Determine the (x, y) coordinate at the center of the cell enclosing the given text.  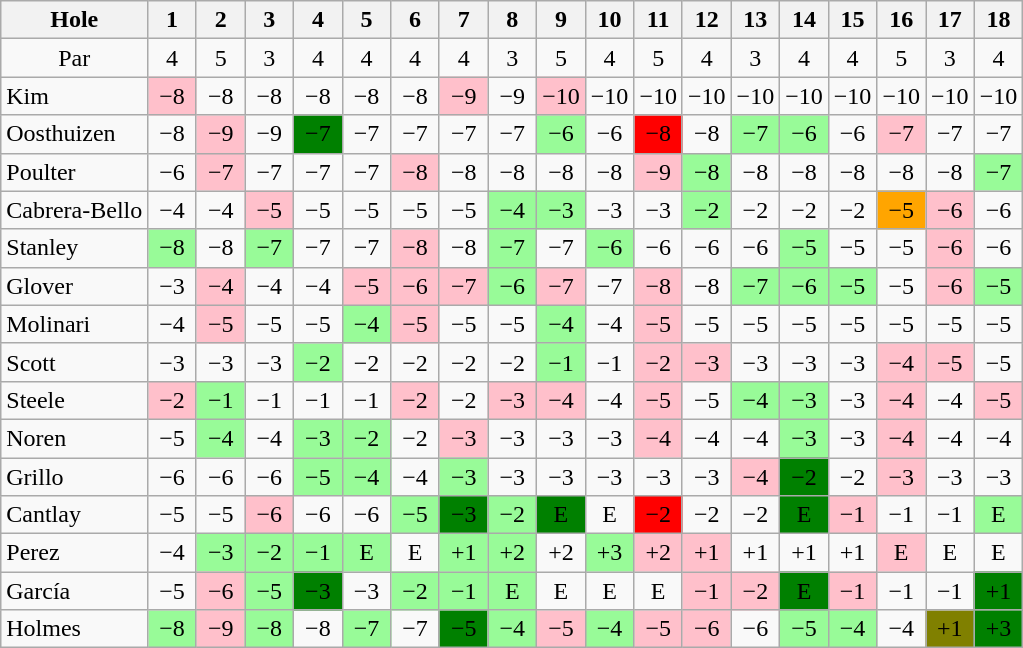
Kim (74, 96)
Hole (74, 20)
18 (998, 20)
Poulter (74, 172)
14 (804, 20)
Molinari (74, 324)
Perez (74, 553)
Steele (74, 400)
Oosthuizen (74, 134)
6 (416, 20)
Cantlay (74, 515)
Cabrera-Bello (74, 210)
12 (706, 20)
Holmes (74, 629)
11 (658, 20)
9 (562, 20)
8 (512, 20)
Scott (74, 362)
Par (74, 58)
1 (172, 20)
2 (220, 20)
García (74, 591)
15 (852, 20)
Noren (74, 438)
Stanley (74, 248)
Glover (74, 286)
Grillo (74, 477)
17 (950, 20)
13 (756, 20)
10 (610, 20)
7 (464, 20)
16 (902, 20)
